Locate the cell with the specified text and output its [x, y] center coordinate. 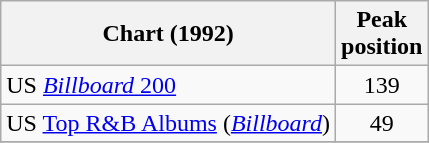
49 [382, 123]
Chart (1992) [168, 34]
US Billboard 200 [168, 85]
Peakposition [382, 34]
139 [382, 85]
US Top R&B Albums (Billboard) [168, 123]
